Capture the cell that displays the provided text and extract its [X, Y] central coordinate. 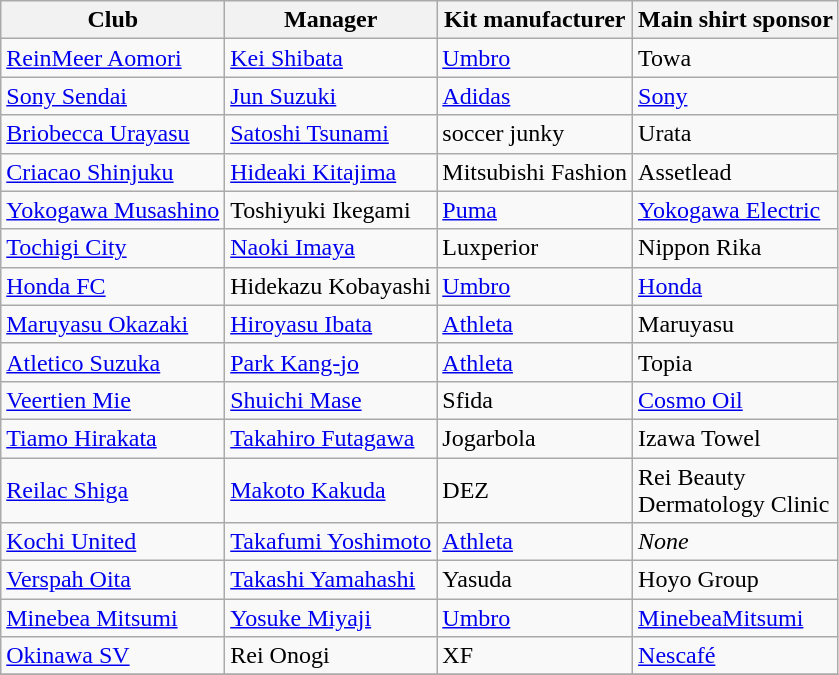
Tochigi City [113, 248]
Makoto Kakuda [331, 490]
Maruyasu [736, 324]
Sony Sendai [113, 96]
Atletico Suzuka [113, 362]
soccer junky [535, 134]
Park Kang-jo [331, 362]
Maruyasu Okazaki [113, 324]
Yasuda [535, 580]
ReinMeer Aomori [113, 58]
Takashi Yamahashi [331, 580]
Cosmo Oil [736, 400]
Tiamo Hirakata [113, 438]
Satoshi Tsunami [331, 134]
XF [535, 656]
Sony [736, 96]
Club [113, 20]
Kochi United [113, 542]
Jogarbola [535, 438]
Jun Suzuki [331, 96]
Takahiro Futagawa [331, 438]
Kit manufacturer [535, 20]
Main shirt sponsor [736, 20]
Assetlead [736, 172]
Sfida [535, 400]
Criacao Shinjuku [113, 172]
Rei Onogi [331, 656]
Yokogawa Musashino [113, 210]
Yokogawa Electric [736, 210]
Minebea Mitsumi [113, 618]
Urata [736, 134]
Okinawa SV [113, 656]
Toshiyuki Ikegami [331, 210]
Honda FC [113, 286]
Kei Shibata [331, 58]
Luxperior [535, 248]
Briobecca Urayasu [113, 134]
Naoki Imaya [331, 248]
Takafumi Yoshimoto [331, 542]
Reilac Shiga [113, 490]
Yosuke Miyaji [331, 618]
Manager [331, 20]
Shuichi Mase [331, 400]
Nippon Rika [736, 248]
Rei BeautyDermatology Clinic [736, 490]
Nescafé [736, 656]
Izawa Towel [736, 438]
Verspah Oita [113, 580]
Hiroyasu Ibata [331, 324]
Hoyo Group [736, 580]
Hidekazu Kobayashi [331, 286]
Mitsubishi Fashion [535, 172]
None [736, 542]
Puma [535, 210]
Honda [736, 286]
Adidas [535, 96]
Hideaki Kitajima [331, 172]
Veertien Mie [113, 400]
Towa [736, 58]
MinebeaMitsumi [736, 618]
DEZ [535, 490]
Topia [736, 362]
